Output the [X, Y] coordinate of the center of the cell containing the given text.  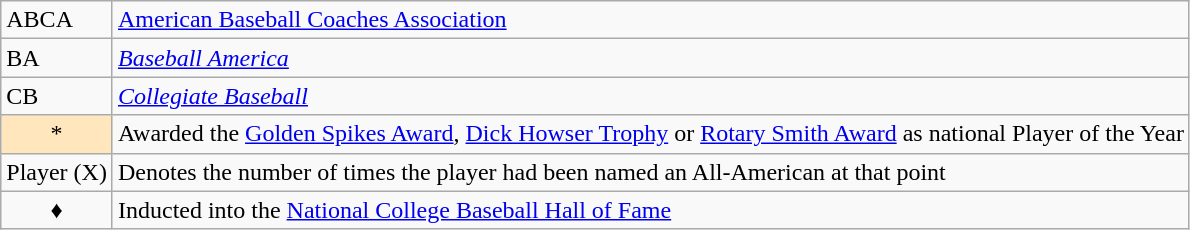
Baseball America [650, 58]
CB [57, 96]
Denotes the number of times the player had been named an All-American at that point [650, 172]
Player (X) [57, 172]
♦ [57, 210]
* [57, 134]
American Baseball Coaches Association [650, 20]
Inducted into the National College Baseball Hall of Fame [650, 210]
Awarded the Golden Spikes Award, Dick Howser Trophy or Rotary Smith Award as national Player of the Year [650, 134]
BA [57, 58]
ABCA [57, 20]
Collegiate Baseball [650, 96]
